From the cell containing the given text, extract its center point as (X, Y) coordinate. 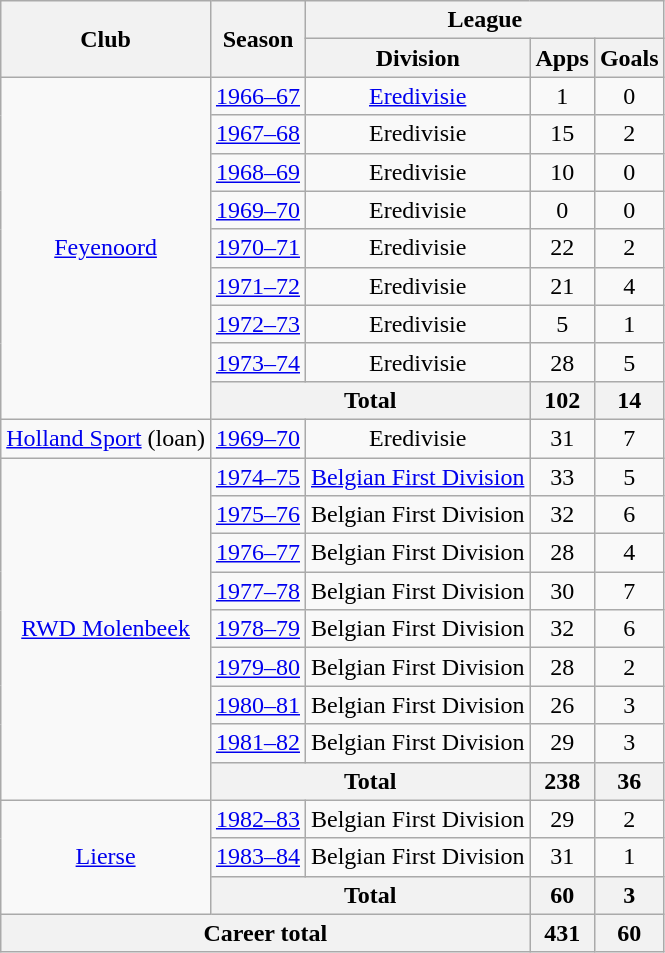
14 (629, 400)
Holland Sport (loan) (106, 438)
League (486, 20)
22 (562, 248)
36 (629, 781)
1976–77 (258, 553)
1966–67 (258, 96)
1983–84 (258, 857)
1979–80 (258, 667)
1973–74 (258, 362)
238 (562, 781)
1982–83 (258, 819)
Season (258, 39)
1977–78 (258, 591)
RWD Molenbeek (106, 630)
1980–81 (258, 705)
Career total (266, 933)
Club (106, 39)
21 (562, 286)
1978–79 (258, 629)
Lierse (106, 857)
Apps (562, 58)
1971–72 (258, 286)
1981–82 (258, 743)
1967–68 (258, 134)
Feyenoord (106, 248)
10 (562, 172)
1970–71 (258, 248)
26 (562, 705)
102 (562, 400)
431 (562, 933)
Goals (629, 58)
33 (562, 477)
1975–76 (258, 515)
30 (562, 591)
1974–75 (258, 477)
Division (418, 58)
1972–73 (258, 324)
1968–69 (258, 172)
15 (562, 134)
